Capture the cell that displays the provided text and extract its [x, y] central coordinate. 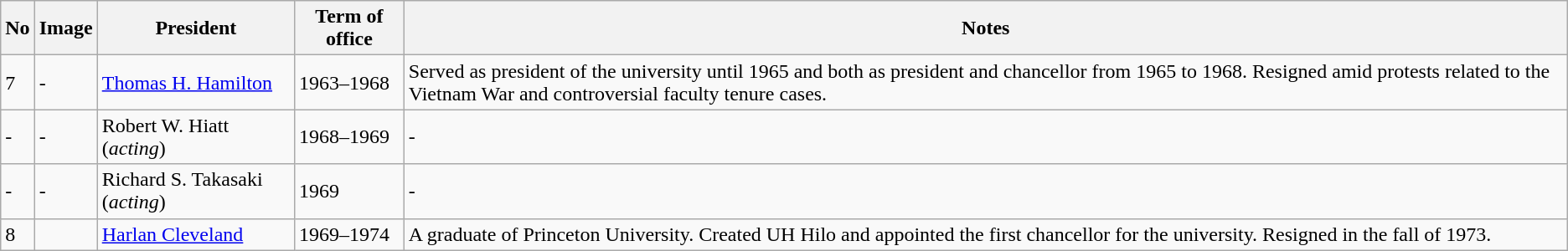
Robert W. Hiatt (acting) [196, 137]
1963–1968 [348, 82]
Richard S. Takasaki (acting) [196, 191]
1968–1969 [348, 137]
A graduate of Princeton University. Created UH Hilo and appointed the first chancellor for the university. Resigned in the fall of 1973. [985, 234]
Harlan Cleveland [196, 234]
1969–1974 [348, 234]
Term of office [348, 28]
No [18, 28]
President [196, 28]
Notes [985, 28]
1969 [348, 191]
Thomas H. Hamilton [196, 82]
Image [65, 28]
7 [18, 82]
8 [18, 234]
